Return (X, Y) of the center of cell containing provided text 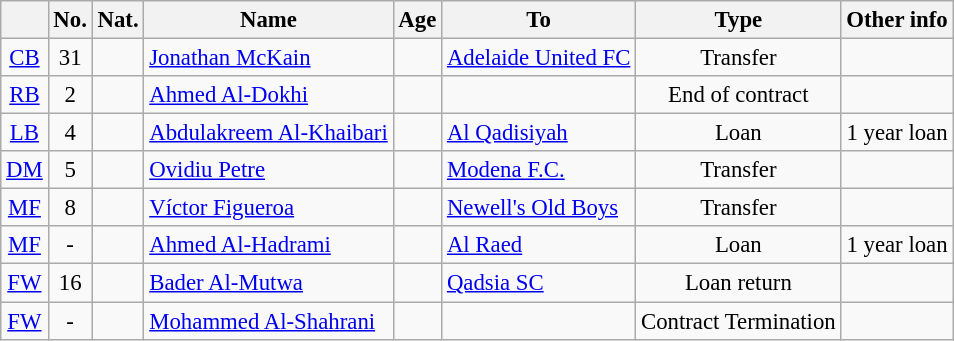
8 (70, 208)
Bader Al-Mutwa (268, 283)
Ahmed Al-Dokhi (268, 95)
Modena F.C. (539, 170)
Type (738, 20)
Nat. (118, 20)
5 (70, 170)
Jonathan McKain (268, 58)
Al Qadisiyah (539, 133)
4 (70, 133)
Age (418, 20)
Contract Termination (738, 321)
End of contract (738, 95)
Ovidiu Petre (268, 170)
CB (24, 58)
Al Raed (539, 245)
RB (24, 95)
31 (70, 58)
Abdulakreem Al-Khaibari (268, 133)
16 (70, 283)
DM (24, 170)
Loan return (738, 283)
Víctor Figueroa (268, 208)
Other info (897, 20)
No. (70, 20)
Name (268, 20)
Adelaide United FC (539, 58)
To (539, 20)
Ahmed Al-Hadrami (268, 245)
Qadsia SC (539, 283)
Mohammed Al-Shahrani (268, 321)
Newell's Old Boys (539, 208)
2 (70, 95)
LB (24, 133)
